For the text-containing cell, return its midpoint in (x, y) coordinate format. 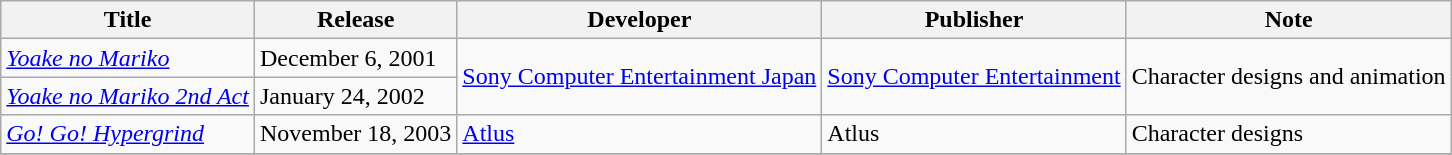
November 18, 2003 (355, 134)
Sony Computer Entertainment Japan (640, 77)
Character designs (1288, 134)
January 24, 2002 (355, 96)
Character designs and animation (1288, 77)
Note (1288, 20)
Title (128, 20)
Yoake no Mariko 2nd Act (128, 96)
Release (355, 20)
Yoake no Mariko (128, 58)
Sony Computer Entertainment (974, 77)
Developer (640, 20)
Go! Go! Hypergrind (128, 134)
December 6, 2001 (355, 58)
Publisher (974, 20)
